Identify which cell holds the provided text, then report its [X, Y] central coordinate. 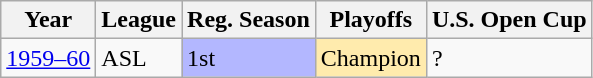
1st [249, 58]
? [509, 58]
U.S. Open Cup [509, 20]
Champion [370, 58]
Reg. Season [249, 20]
Playoffs [370, 20]
League [139, 20]
1959–60 [48, 58]
ASL [139, 58]
Year [48, 20]
